For the text-containing cell, return its midpoint in [x, y] coordinate format. 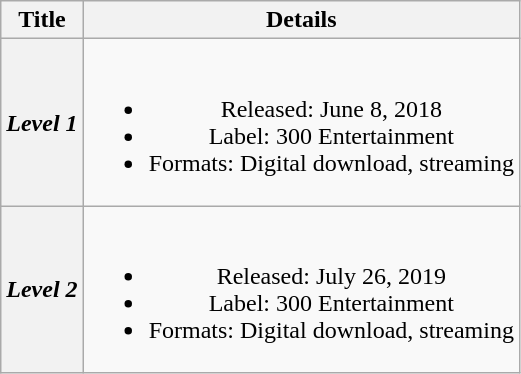
Released: July 26, 2019Label: 300 EntertainmentFormats: Digital download, streaming [301, 290]
Details [301, 20]
Title [42, 20]
Released: June 8, 2018Label: 300 EntertainmentFormats: Digital download, streaming [301, 122]
Level 1 [42, 122]
Level 2 [42, 290]
